Scan for the cell matching the given text and deliver its (x, y) coordinate at center. 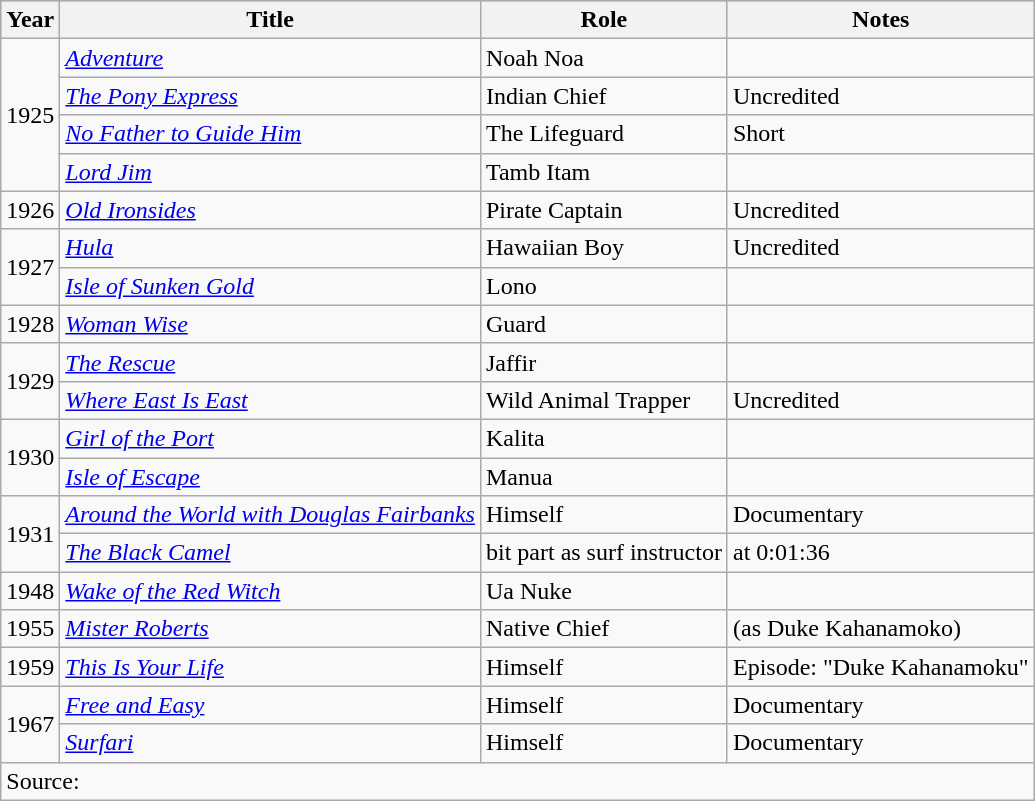
Old Ironsides (270, 210)
1930 (30, 457)
at 0:01:36 (880, 553)
Surfari (270, 743)
Adventure (270, 58)
(as Duke Kahanamoko) (880, 629)
1967 (30, 724)
Lord Jim (270, 172)
Pirate Captain (604, 210)
The Lifeguard (604, 134)
Role (604, 20)
Native Chief (604, 629)
1925 (30, 115)
Around the World with Douglas Fairbanks (270, 515)
Hula (270, 248)
Isle of Sunken Gold (270, 286)
Year (30, 20)
Jaffir (604, 362)
Free and Easy (270, 705)
No Father to Guide Him (270, 134)
Manua (604, 477)
1928 (30, 324)
The Pony Express (270, 96)
Title (270, 20)
1955 (30, 629)
Woman Wise (270, 324)
Hawaiian Boy (604, 248)
bit part as surf instructor (604, 553)
Mister Roberts (270, 629)
Wild Animal Trapper (604, 400)
Short (880, 134)
1929 (30, 381)
Episode: "Duke Kahanamoku" (880, 667)
Wake of the Red Witch (270, 591)
1931 (30, 534)
1927 (30, 267)
Guard (604, 324)
Noah Noa (604, 58)
Tamb Itam (604, 172)
Isle of Escape (270, 477)
1948 (30, 591)
The Black Camel (270, 553)
Ua Nuke (604, 591)
This Is Your Life (270, 667)
1926 (30, 210)
1959 (30, 667)
The Rescue (270, 362)
Lono (604, 286)
Notes (880, 20)
Kalita (604, 438)
Indian Chief (604, 96)
Source: (518, 781)
Where East Is East (270, 400)
Girl of the Port (270, 438)
